Pinpoint the cell where the given text exists, returning its [X, Y] midpoint coordinate. 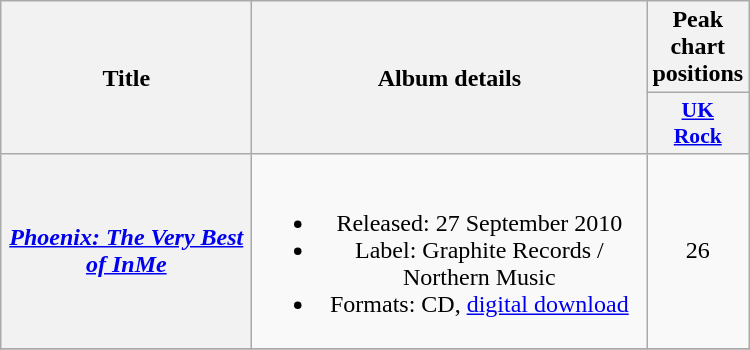
26 [698, 251]
Title [126, 78]
Album details [450, 78]
Released: 27 September 2010Label: Graphite Records / Northern MusicFormats: CD, digital download [450, 251]
UKRock [698, 124]
Phoenix: The Very Best of InMe [126, 251]
Peak chart positions [698, 47]
